Identify which cell holds the provided text, then report its (x, y) central coordinate. 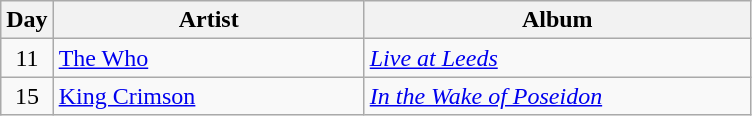
Artist (208, 20)
15 (27, 96)
King Crimson (208, 96)
Day (27, 20)
Album (557, 20)
The Who (208, 58)
Live at Leeds (557, 58)
In the Wake of Poseidon (557, 96)
11 (27, 58)
